Detect which cell encompasses the target text, then output its (x, y) center coordinate. 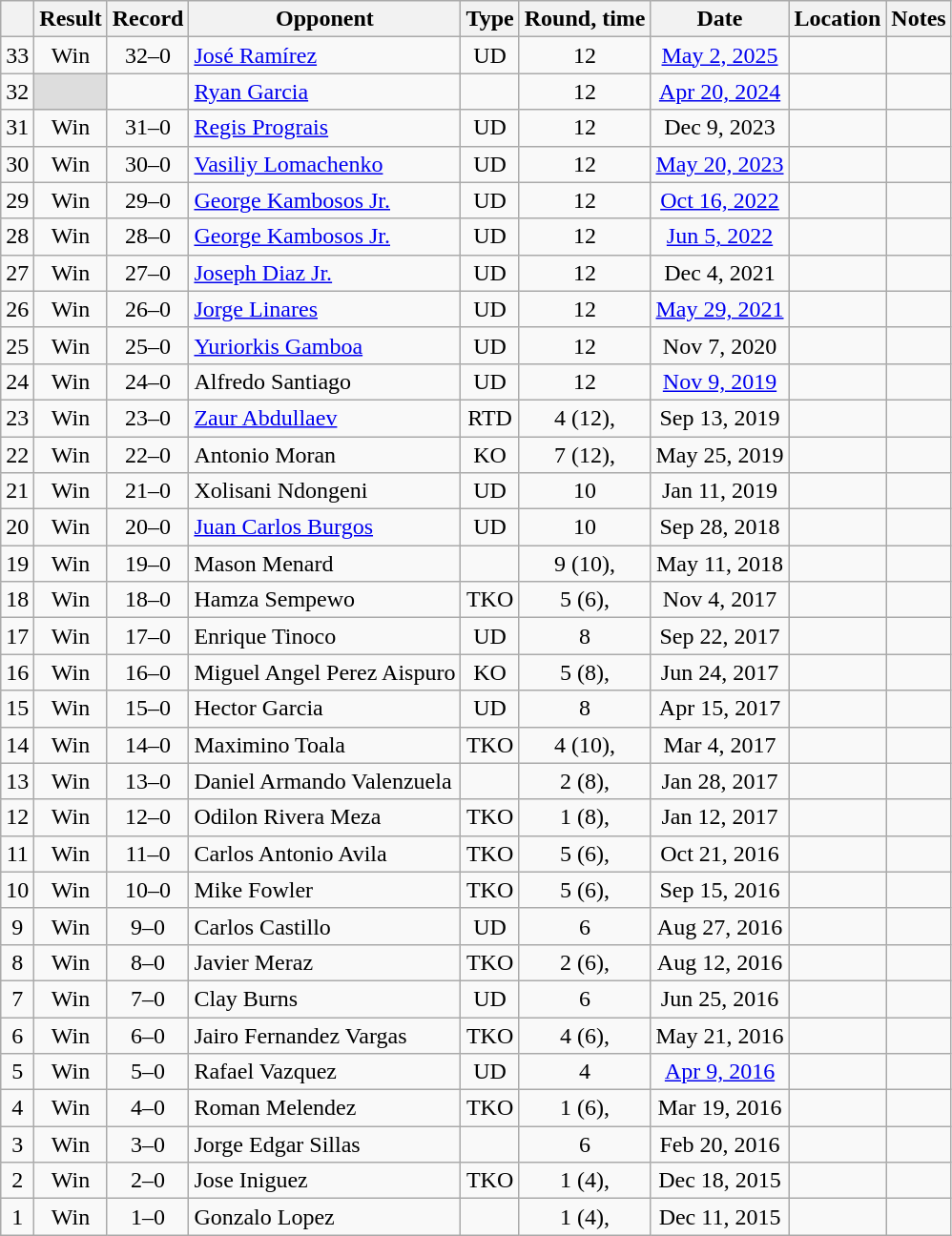
16 (17, 672)
32–0 (148, 55)
22–0 (148, 455)
12–0 (148, 817)
5 (8), (585, 672)
1 (6), (585, 1108)
Apr 20, 2024 (719, 92)
Rafael Vazquez (324, 1072)
25–0 (148, 345)
13 (17, 781)
Sep 13, 2019 (719, 418)
9–0 (148, 926)
Clay Burns (324, 999)
Sep 22, 2017 (719, 636)
25 (17, 345)
Odilon Rivera Meza (324, 817)
11–0 (148, 854)
14 (17, 745)
29–0 (148, 200)
Antonio Moran (324, 455)
May 20, 2023 (719, 164)
Miguel Angel Perez Aispuro (324, 672)
4 (6), (585, 1035)
Yuriorkis Gamboa (324, 345)
20–0 (148, 527)
17–0 (148, 636)
9 (10), (585, 564)
10–0 (148, 890)
2 (8), (585, 781)
15–0 (148, 709)
Sep 28, 2018 (719, 527)
31–0 (148, 128)
Sep 15, 2016 (719, 890)
Hector Garcia (324, 709)
Enrique Tinoco (324, 636)
Jun 24, 2017 (719, 672)
May 11, 2018 (719, 564)
23–0 (148, 418)
9 (17, 926)
28 (17, 237)
1–0 (148, 1217)
26–0 (148, 309)
Maximino Toala (324, 745)
Roman Melendez (324, 1108)
May 2, 2025 (719, 55)
Mike Fowler (324, 890)
30–0 (148, 164)
26 (17, 309)
Round, time (585, 19)
3 (17, 1144)
Apr 9, 2016 (719, 1072)
Ryan Garcia (324, 92)
1 (8), (585, 817)
Jairo Fernandez Vargas (324, 1035)
May 29, 2021 (719, 309)
Oct 16, 2022 (719, 200)
Type (490, 19)
32 (17, 92)
Dec 4, 2021 (719, 273)
30 (17, 164)
Juan Carlos Burgos (324, 527)
7 (17, 999)
5–0 (148, 1072)
21–0 (148, 491)
3–0 (148, 1144)
31 (17, 128)
May 25, 2019 (719, 455)
7 (12), (585, 455)
Aug 12, 2016 (719, 962)
Jose Iniguez (324, 1181)
11 (17, 854)
Jan 12, 2017 (719, 817)
19 (17, 564)
4–0 (148, 1108)
7–0 (148, 999)
Feb 20, 2016 (719, 1144)
Apr 15, 2017 (719, 709)
Dec 11, 2015 (719, 1217)
Jorge Edgar Sillas (324, 1144)
Vasiliy Lomachenko (324, 164)
Jun 25, 2016 (719, 999)
24–0 (148, 381)
Xolisani Ndongeni (324, 491)
33 (17, 55)
Carlos Antonio Avila (324, 854)
Gonzalo Lopez (324, 1217)
5 (17, 1072)
Mar 19, 2016 (719, 1108)
Dec 9, 2023 (719, 128)
23 (17, 418)
Location (838, 19)
2 (17, 1181)
Notes (919, 19)
17 (17, 636)
18–0 (148, 600)
6–0 (148, 1035)
21 (17, 491)
José Ramírez (324, 55)
Record (148, 19)
4 (10), (585, 745)
20 (17, 527)
Javier Meraz (324, 962)
22 (17, 455)
Mar 4, 2017 (719, 745)
RTD (490, 418)
Joseph Diaz Jr. (324, 273)
13–0 (148, 781)
Jun 5, 2022 (719, 237)
Jan 11, 2019 (719, 491)
Result (71, 19)
16–0 (148, 672)
Oct 21, 2016 (719, 854)
Dec 18, 2015 (719, 1181)
Mason Menard (324, 564)
Nov 9, 2019 (719, 381)
Nov 4, 2017 (719, 600)
Jorge Linares (324, 309)
28–0 (148, 237)
14–0 (148, 745)
19–0 (148, 564)
Date (719, 19)
Regis Prograis (324, 128)
24 (17, 381)
29 (17, 200)
2 (6), (585, 962)
2–0 (148, 1181)
Carlos Castillo (324, 926)
Jan 28, 2017 (719, 781)
4 (12), (585, 418)
Alfredo Santiago (324, 381)
15 (17, 709)
27–0 (148, 273)
27 (17, 273)
Zaur Abdullaev (324, 418)
Nov 7, 2020 (719, 345)
Daniel Armando Valenzuela (324, 781)
Hamza Sempewo (324, 600)
8–0 (148, 962)
May 21, 2016 (719, 1035)
1 (17, 1217)
Opponent (324, 19)
18 (17, 600)
Aug 27, 2016 (719, 926)
